Identify which cell holds the provided text, then report its [X, Y] central coordinate. 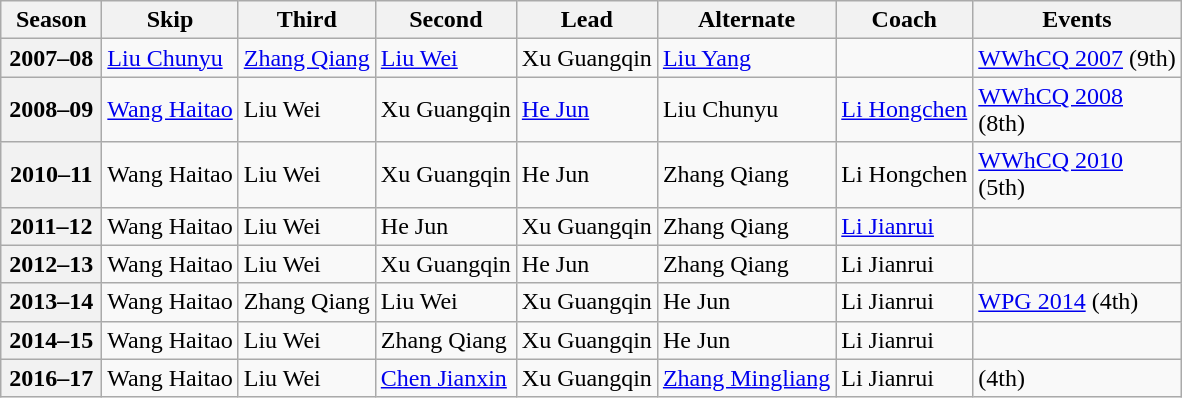
Season [52, 20]
WWhCQ 2008 (8th) [1077, 110]
2011–12 [52, 226]
Skip [170, 20]
Second [446, 20]
2012–13 [52, 264]
Zhang Mingliang [746, 378]
2007–08 [52, 58]
WPG 2014 (4th) [1077, 302]
WWhCQ 2007 (9th) [1077, 58]
2014–15 [52, 340]
Coach [904, 20]
2016–17 [52, 378]
2008–09 [52, 110]
Lead [586, 20]
Chen Jianxin [446, 378]
WWhCQ 2010 (5th) [1077, 174]
(4th) [1077, 378]
Alternate [746, 20]
Liu Yang [746, 58]
2010–11 [52, 174]
2013–14 [52, 302]
Events [1077, 20]
Third [306, 20]
